Locate the cell with the specified text and output its [x, y] center coordinate. 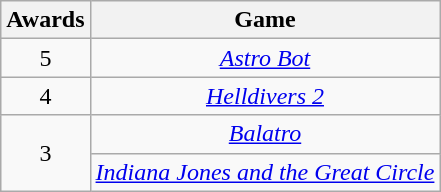
Helldivers 2 [265, 96]
4 [46, 96]
Awards [46, 20]
Astro Bot [265, 58]
3 [46, 153]
Indiana Jones and the Great Circle [265, 172]
5 [46, 58]
Game [265, 20]
Balatro [265, 134]
